Return the [X, Y] coordinate for the center point of the cell that contains the specified text.  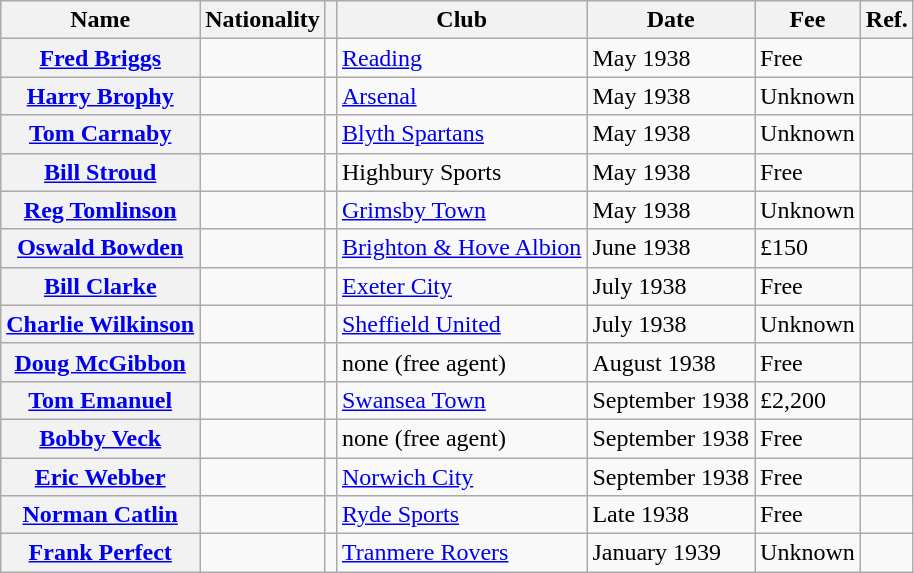
Grimsby Town [461, 210]
Late 1938 [671, 515]
Doug McGibbon [100, 362]
Arsenal [461, 96]
Nationality [263, 20]
Swansea Town [461, 400]
£150 [808, 248]
Exeter City [461, 286]
Fred Briggs [100, 58]
Ryde Sports [461, 515]
Bill Clarke [100, 286]
Date [671, 20]
Ref. [886, 20]
Fee [808, 20]
Tom Carnaby [100, 134]
January 1939 [671, 553]
£2,200 [808, 400]
Tom Emanuel [100, 400]
Eric Webber [100, 477]
August 1938 [671, 362]
Frank Perfect [100, 553]
Norwich City [461, 477]
Blyth Spartans [461, 134]
Oswald Bowden [100, 248]
June 1938 [671, 248]
Brighton & Hove Albion [461, 248]
Tranmere Rovers [461, 553]
Club [461, 20]
Reg Tomlinson [100, 210]
Reading [461, 58]
Harry Brophy [100, 96]
Highbury Sports [461, 172]
Name [100, 20]
Charlie Wilkinson [100, 324]
Norman Catlin [100, 515]
Sheffield United [461, 324]
Bobby Veck [100, 438]
Bill Stroud [100, 172]
